For the text-containing cell, return its midpoint in [x, y] coordinate format. 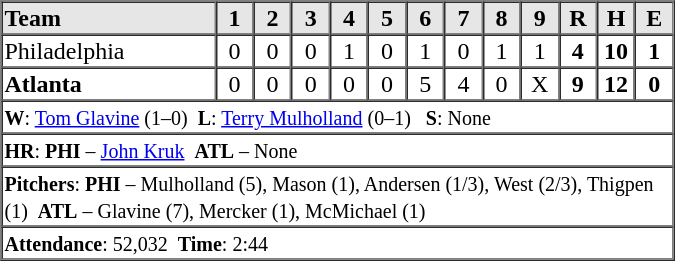
6 [425, 18]
X [540, 84]
12 [616, 84]
2 [273, 18]
Atlanta [109, 84]
Team [109, 18]
H [616, 18]
Pitchers: PHI – Mulholland (5), Mason (1), Andersen (1/3), West (2/3), Thigpen (1) ATL – Glavine (7), Mercker (1), McMichael (1) [338, 196]
R [578, 18]
8 [501, 18]
Philadelphia [109, 50]
W: Tom Glavine (1–0) L: Terry Mulholland (0–1) S: None [338, 116]
E [654, 18]
3 [311, 18]
HR: PHI – John Kruk ATL – None [338, 150]
Attendance: 52,032 Time: 2:44 [338, 242]
10 [616, 50]
7 [463, 18]
